Return (X, Y) of the center of cell containing provided text 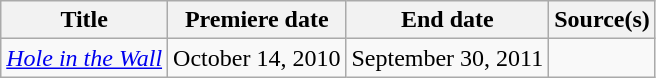
Premiere date (257, 20)
October 14, 2010 (257, 58)
Hole in the Wall (84, 58)
Title (84, 20)
September 30, 2011 (448, 58)
End date (448, 20)
Source(s) (602, 20)
